Return the [X, Y] coordinate for the center point of the cell that contains the specified text.  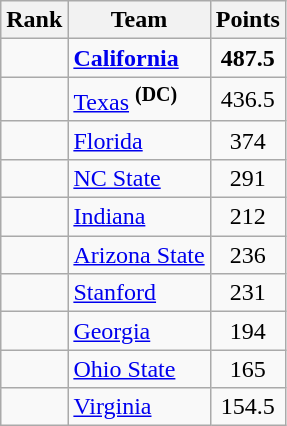
Points [248, 20]
Florida [139, 140]
Rank [34, 20]
212 [248, 217]
291 [248, 178]
NC State [139, 178]
Georgia [139, 331]
194 [248, 331]
Stanford [139, 293]
374 [248, 140]
Team [139, 20]
California [139, 58]
487.5 [248, 58]
Ohio State [139, 369]
Arizona State [139, 255]
154.5 [248, 407]
Virginia [139, 407]
Indiana [139, 217]
Texas (DC) [139, 100]
436.5 [248, 100]
165 [248, 369]
231 [248, 293]
236 [248, 255]
